Find where the given text appears and provide that cell's center as [X, Y] coordinate. 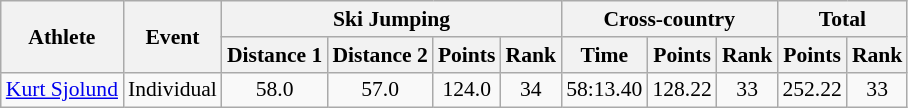
Total [842, 19]
Distance 1 [274, 55]
Time [604, 55]
128.22 [682, 90]
Athlete [62, 36]
Ski Jumping [392, 19]
124.0 [467, 90]
Event [172, 36]
252.22 [812, 90]
57.0 [380, 90]
58:13.40 [604, 90]
Individual [172, 90]
34 [532, 90]
Distance 2 [380, 55]
Kurt Sjolund [62, 90]
58.0 [274, 90]
Cross-country [669, 19]
